For the text-containing cell, return its midpoint in [X, Y] coordinate format. 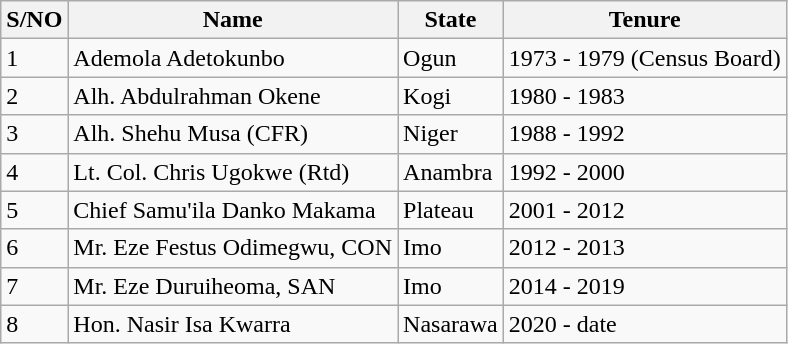
2 [34, 96]
State [451, 20]
4 [34, 172]
Lt. Col. Chris Ugokwe (Rtd) [233, 172]
1 [34, 58]
Anambra [451, 172]
1988 - 1992 [644, 134]
2001 - 2012 [644, 210]
Mr. Eze Duruiheoma, SAN [233, 286]
Alh. Shehu Musa (CFR) [233, 134]
Ademola Adetokunbo [233, 58]
Chief Samu'ila Danko Makama [233, 210]
Alh. Abdulrahman Okene [233, 96]
7 [34, 286]
1980 - 1983 [644, 96]
8 [34, 324]
5 [34, 210]
6 [34, 248]
3 [34, 134]
2014 - 2019 [644, 286]
Hon. Nasir Isa Kwarra [233, 324]
1992 - 2000 [644, 172]
Mr. Eze Festus Odimegwu, CON [233, 248]
S/NO [34, 20]
Kogi [451, 96]
2020 - date [644, 324]
Niger [451, 134]
Name [233, 20]
Ogun [451, 58]
2012 - 2013 [644, 248]
Tenure [644, 20]
Plateau [451, 210]
Nasarawa [451, 324]
1973 - 1979 (Census Board) [644, 58]
